Detect which cell encompasses the target text, then output its (X, Y) center coordinate. 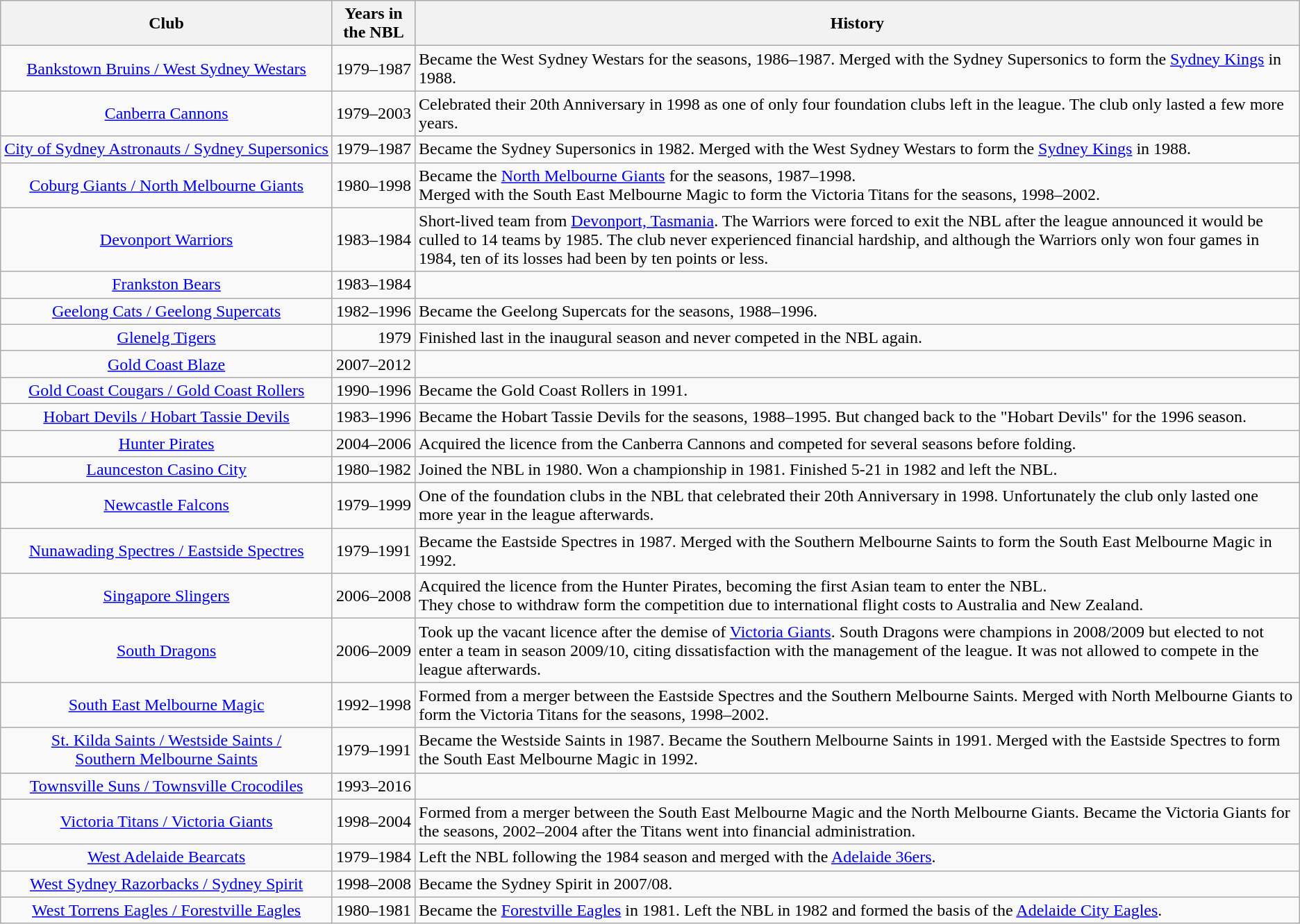
Became the West Sydney Westars for the seasons, 1986–1987. Merged with the Sydney Supersonics to form the Sydney Kings in 1988. (858, 68)
1979 (374, 337)
Hunter Pirates (167, 444)
Became the Forestville Eagles in 1981. Left the NBL in 1982 and formed the basis of the Adelaide City Eagles. (858, 910)
1979–1984 (374, 857)
Singapore Slingers (167, 596)
1980–1982 (374, 470)
Launceston Casino City (167, 470)
Hobart Devils / Hobart Tassie Devils (167, 417)
Glenelg Tigers (167, 337)
Newcastle Falcons (167, 505)
Victoria Titans / Victoria Giants (167, 822)
Became the Sydney Supersonics in 1982. Merged with the West Sydney Westars to form the Sydney Kings in 1988. (858, 149)
Became the Hobart Tassie Devils for the seasons, 1988–1995. But changed back to the "Hobart Devils" for the 1996 season. (858, 417)
Townsville Suns / Townsville Crocodiles (167, 786)
Became the Eastside Spectres in 1987. Merged with the Southern Melbourne Saints to form the South East Melbourne Magic in 1992. (858, 551)
Became the Gold Coast Rollers in 1991. (858, 390)
Bankstown Bruins / West Sydney Westars (167, 68)
1979–2003 (374, 114)
Celebrated their 20th Anniversary in 1998 as one of only four foundation clubs left in the league. The club only lasted a few more years. (858, 114)
South Dragons (167, 650)
Years in the NBL (374, 24)
1980–1981 (374, 910)
2007–2012 (374, 364)
Finished last in the inaugural season and never competed in the NBL again. (858, 337)
History (858, 24)
Gold Coast Cougars / Gold Coast Rollers (167, 390)
Nunawading Spectres / Eastside Spectres (167, 551)
Club (167, 24)
West Torrens Eagles / Forestville Eagles (167, 910)
Joined the NBL in 1980. Won a championship in 1981. Finished 5-21 in 1982 and left the NBL. (858, 470)
Coburg Giants / North Melbourne Giants (167, 185)
Left the NBL following the 1984 season and merged with the Adelaide 36ers. (858, 857)
West Adelaide Bearcats (167, 857)
1990–1996 (374, 390)
Became the Geelong Supercats for the seasons, 1988–1996. (858, 311)
1979–1999 (374, 505)
1998–2004 (374, 822)
West Sydney Razorbacks / Sydney Spirit (167, 884)
Gold Coast Blaze (167, 364)
South East Melbourne Magic (167, 705)
Became the Sydney Spirit in 2007/08. (858, 884)
Canberra Cannons (167, 114)
1982–1996 (374, 311)
Devonport Warriors (167, 240)
Frankston Bears (167, 285)
Geelong Cats / Geelong Supercats (167, 311)
St. Kilda Saints / Westside Saints / Southern Melbourne Saints (167, 750)
1993–2016 (374, 786)
1980–1998 (374, 185)
Acquired the licence from the Canberra Cannons and competed for several seasons before folding. (858, 444)
1992–1998 (374, 705)
2006–2008 (374, 596)
City of Sydney Astronauts / Sydney Supersonics (167, 149)
2006–2009 (374, 650)
1998–2008 (374, 884)
2004–2006 (374, 444)
1983–1996 (374, 417)
